Return (x, y) of the center of cell containing provided text 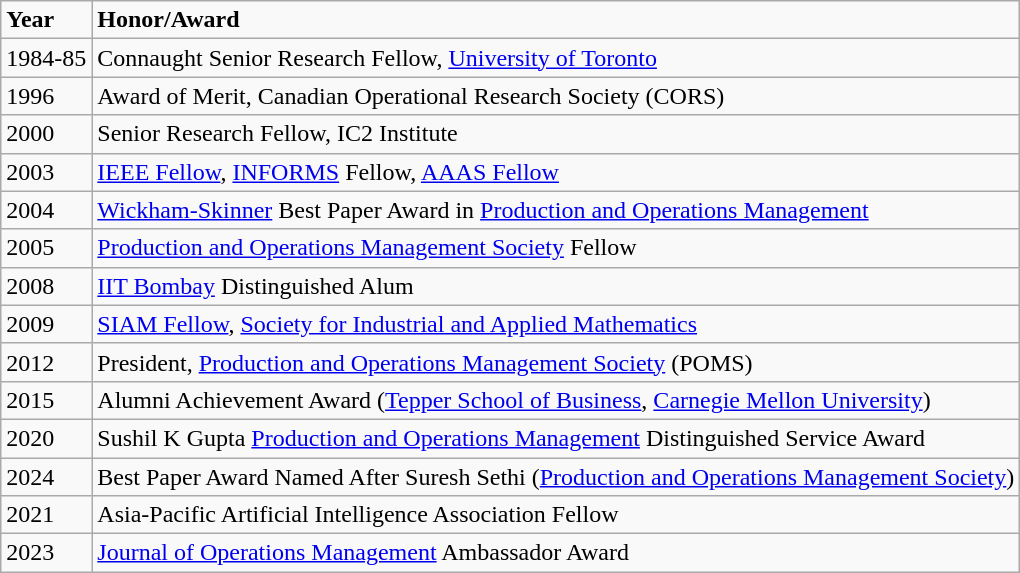
2004 (46, 210)
Honor/Award (556, 20)
1996 (46, 96)
2023 (46, 553)
Best Paper Award Named After Suresh Sethi (Production and Operations Management Society) (556, 477)
2015 (46, 400)
2008 (46, 286)
2020 (46, 438)
Year (46, 20)
Sushil K Gupta Production and Operations Management Distinguished Service Award (556, 438)
2012 (46, 362)
Alumni Achievement Award (Tepper School of Business, Carnegie Mellon University) (556, 400)
Senior Research Fellow, IC2 Institute (556, 134)
Wickham-Skinner Best Paper Award in Production and Operations Management (556, 210)
Award of Merit, Canadian Operational Research Society (CORS) (556, 96)
Production and Operations Management Society Fellow (556, 248)
Connaught Senior Research Fellow, University of Toronto (556, 58)
2003 (46, 172)
Journal of Operations Management Ambassador Award (556, 553)
IIT Bombay Distinguished Alum (556, 286)
2021 (46, 515)
2005 (46, 248)
1984-85 (46, 58)
2000 (46, 134)
2024 (46, 477)
2009 (46, 324)
Asia-Pacific Artificial Intelligence Association Fellow (556, 515)
President, Production and Operations Management Society (POMS) (556, 362)
SIAM Fellow, Society for Industrial and Applied Mathematics (556, 324)
IEEE Fellow, INFORMS Fellow, AAAS Fellow (556, 172)
